Return the (X, Y) coordinate for the center point of the cell that contains the specified text.  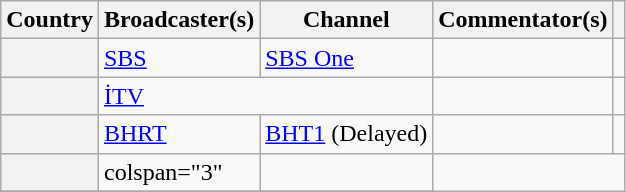
İTV (265, 96)
SBS One (346, 58)
colspan="3" (178, 172)
Country (50, 20)
BHT1 (Delayed) (346, 134)
SBS (178, 58)
BHRT (178, 134)
Commentator(s) (523, 20)
Broadcaster(s) (178, 20)
Channel (346, 20)
